Find where the given text appears and provide that cell's center as (x, y) coordinate. 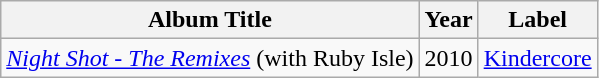
Kindercore (538, 58)
Year (448, 20)
Label (538, 20)
Album Title (210, 20)
Night Shot - The Remixes (with Ruby Isle) (210, 58)
2010 (448, 58)
